From the cell containing the given text, extract its center point as [x, y] coordinate. 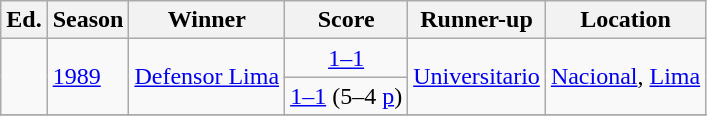
1989 [88, 77]
Universitario [477, 77]
Season [88, 20]
Runner-up [477, 20]
1–1 [346, 58]
Ed. [24, 20]
Location [625, 20]
Nacional, Lima [625, 77]
1–1 (5–4 p) [346, 96]
Score [346, 20]
Defensor Lima [207, 77]
Winner [207, 20]
